Identify which cell holds the provided text, then report its [x, y] central coordinate. 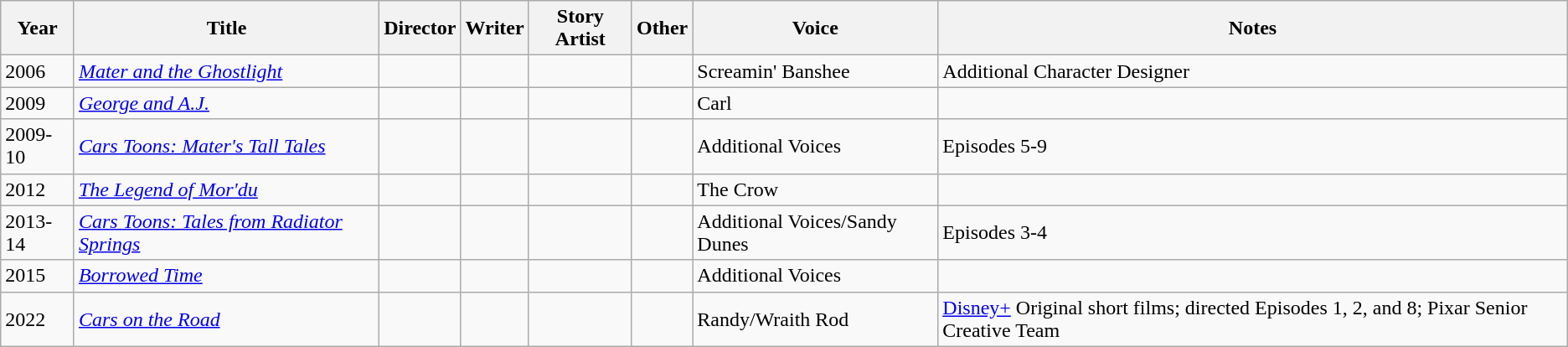
Disney+ Original short films; directed Episodes 1, 2, and 8; Pixar Senior Creative Team [1253, 319]
2022 [38, 319]
Mater and the Ghostlight [226, 71]
2013-14 [38, 233]
2009 [38, 103]
Randy/Wraith Rod [816, 319]
Additional Character Designer [1253, 71]
Writer [494, 28]
Voice [816, 28]
Borrowed Time [226, 276]
Story Artist [580, 28]
The Legend of Mor'du [226, 189]
Title [226, 28]
Episodes 5-9 [1253, 146]
Cars Toons: Mater's Tall Tales [226, 146]
Director [420, 28]
Year [38, 28]
2006 [38, 71]
Other [662, 28]
2009-10 [38, 146]
Additional Voices/Sandy Dunes [816, 233]
2015 [38, 276]
Cars Toons: Tales from Radiator Springs [226, 233]
Carl [816, 103]
2012 [38, 189]
Cars on the Road [226, 319]
Notes [1253, 28]
Episodes 3-4 [1253, 233]
George and A.J. [226, 103]
Screamin' Banshee [816, 71]
The Crow [816, 189]
